Locate the cell with the specified text and output its (x, y) center coordinate. 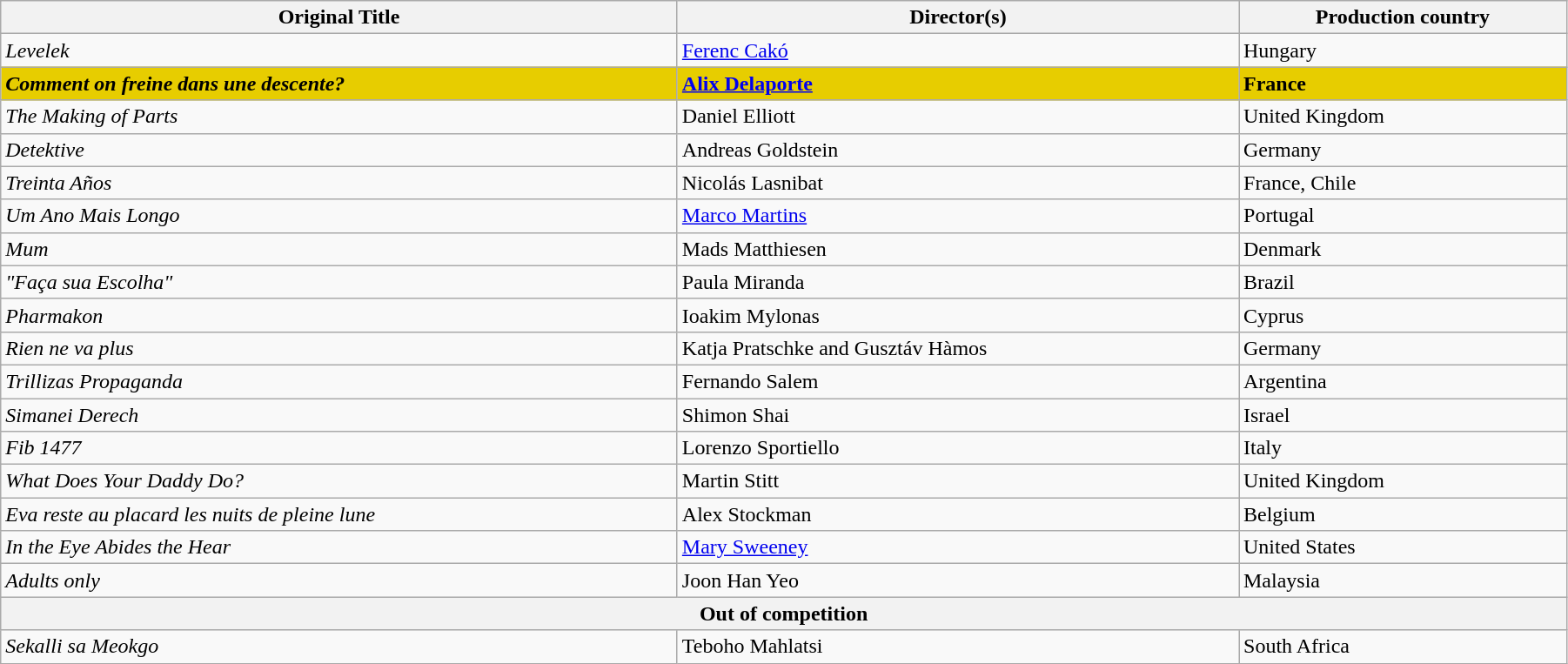
Fib 1477 (339, 448)
Shimon Shai (957, 415)
Simanei Derech (339, 415)
The Making of Parts (339, 117)
Mum (339, 249)
Original Title (339, 17)
Hungary (1403, 50)
Comment on freine dans une descente? (339, 84)
Andreas Goldstein (957, 150)
Belgium (1403, 514)
Out of competition (784, 614)
Cyprus (1403, 315)
Treinta Años (339, 183)
Ioakim Mylonas (957, 315)
Um Ano Mais Longo (339, 216)
France (1403, 84)
Adults only (339, 580)
Martin Stitt (957, 481)
Teboho Mahlatsi (957, 647)
South Africa (1403, 647)
Paula Miranda (957, 282)
Ferenc Cakó (957, 50)
Malaysia (1403, 580)
France, Chile (1403, 183)
Rien ne va plus (339, 348)
Detektive (339, 150)
Mads Matthiesen (957, 249)
Brazil (1403, 282)
Mary Sweeney (957, 547)
Nicolás Lasnibat (957, 183)
Joon Han Yeo (957, 580)
Alix Delaporte (957, 84)
Denmark (1403, 249)
"Faça sua Escolha" (339, 282)
Marco Martins (957, 216)
Katja Pratschke and Gusztáv Hàmos (957, 348)
Levelek (339, 50)
United States (1403, 547)
Alex Stockman (957, 514)
Daniel Elliott (957, 117)
Argentina (1403, 381)
What Does Your Daddy Do? (339, 481)
Fernando Salem (957, 381)
Production country (1403, 17)
Italy (1403, 448)
Lorenzo Sportiello (957, 448)
Director(s) (957, 17)
Portugal (1403, 216)
Eva reste au placard les nuits de pleine lune (339, 514)
Sekalli sa Meokgo (339, 647)
Israel (1403, 415)
In the Eye Abides the Hear (339, 547)
Pharmakon (339, 315)
Trillizas Propaganda (339, 381)
